Determine the (X, Y) coordinate at the center of the cell enclosing the given text.  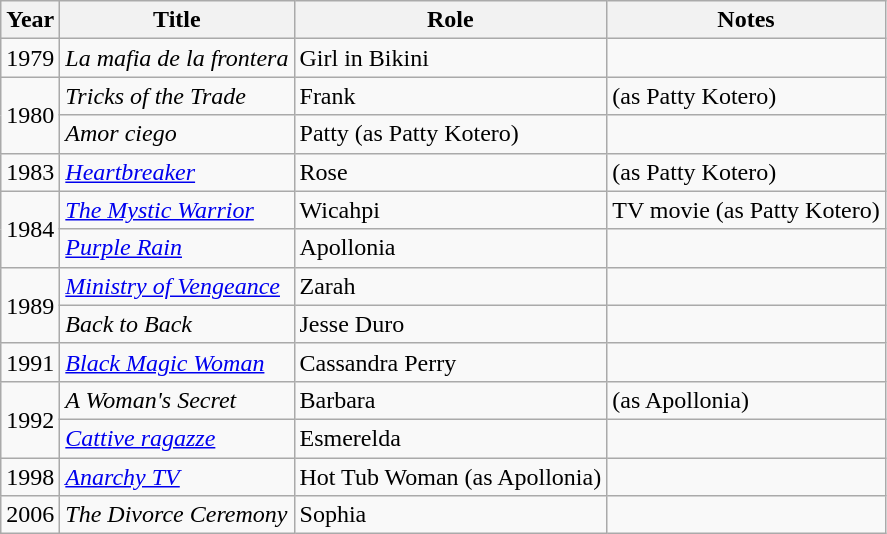
Patty (as Patty Kotero) (450, 134)
Tricks of the Trade (177, 96)
Frank (450, 96)
1992 (30, 419)
Hot Tub Woman (as Apollonia) (450, 477)
Zarah (450, 286)
1998 (30, 477)
Purple Rain (177, 248)
Apollonia (450, 248)
Back to Back (177, 324)
TV movie (as Patty Kotero) (746, 210)
Sophia (450, 515)
Esmerelda (450, 438)
1983 (30, 172)
The Divorce Ceremony (177, 515)
Girl in Bikini (450, 58)
Role (450, 20)
Heartbreaker (177, 172)
(as Apollonia) (746, 400)
Amor ciego (177, 134)
Cattive ragazze (177, 438)
The Mystic Warrior (177, 210)
Wicahpi (450, 210)
Jesse Duro (450, 324)
La mafia de la frontera (177, 58)
1991 (30, 362)
Black Magic Woman (177, 362)
Notes (746, 20)
Year (30, 20)
Cassandra Perry (450, 362)
1989 (30, 305)
Ministry of Vengeance (177, 286)
Rose (450, 172)
1979 (30, 58)
Title (177, 20)
A Woman's Secret (177, 400)
1980 (30, 115)
Anarchy TV (177, 477)
Barbara (450, 400)
2006 (30, 515)
1984 (30, 229)
